For the text-containing cell, return its midpoint in [X, Y] coordinate format. 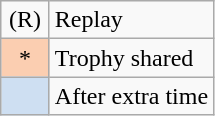
(R) [26, 20]
After extra time [131, 96]
Trophy shared [131, 58]
* [26, 58]
Replay [131, 20]
